Scan for the cell matching the given text and deliver its (X, Y) coordinate at center. 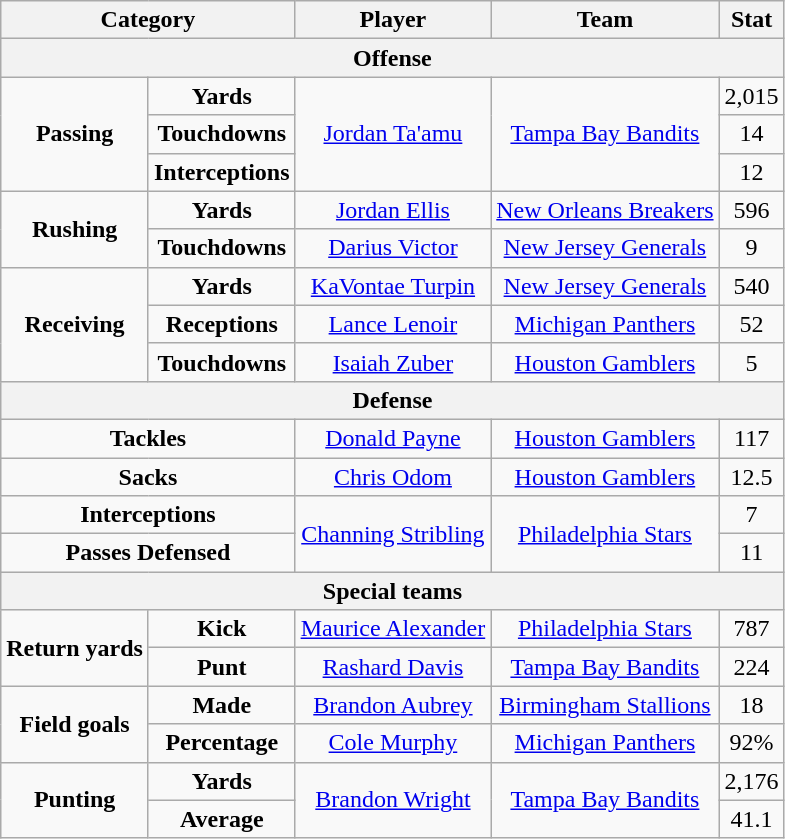
Darius Victor (393, 248)
Percentage (222, 743)
Average (222, 819)
Passes Defensed (148, 553)
Sacks (148, 477)
9 (752, 248)
Lance Lenoir (393, 324)
Birmingham Stallions (605, 705)
Offense (392, 58)
Donald Payne (393, 438)
Player (393, 20)
Category (148, 20)
New Orleans Breakers (605, 210)
Channing Stribling (393, 534)
12 (752, 172)
Brandon Wright (393, 800)
Receiving (75, 324)
Kick (222, 629)
596 (752, 210)
224 (752, 667)
Made (222, 705)
Isaiah Zuber (393, 362)
Jordan Ellis (393, 210)
117 (752, 438)
Defense (392, 400)
Receptions (222, 324)
18 (752, 705)
Team (605, 20)
Passing (75, 134)
Return yards (75, 648)
5 (752, 362)
Punt (222, 667)
Maurice Alexander (393, 629)
Field goals (75, 724)
787 (752, 629)
52 (752, 324)
Tackles (148, 438)
12.5 (752, 477)
Special teams (392, 591)
2,176 (752, 781)
Rushing (75, 229)
7 (752, 515)
92% (752, 743)
41.1 (752, 819)
Brandon Aubrey (393, 705)
11 (752, 553)
2,015 (752, 96)
Stat (752, 20)
14 (752, 134)
Cole Murphy (393, 743)
Rashard Davis (393, 667)
540 (752, 286)
Jordan Ta'amu (393, 134)
KaVontae Turpin (393, 286)
Punting (75, 800)
Chris Odom (393, 477)
